Capture the cell that displays the provided text and extract its (x, y) central coordinate. 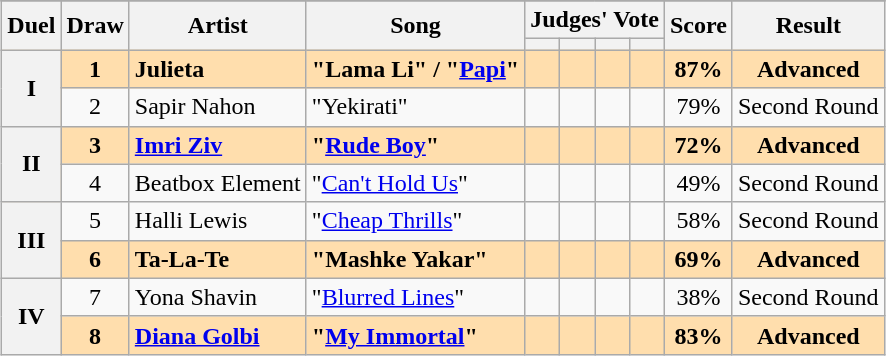
Julieta (218, 69)
4 (95, 183)
69% (698, 259)
Duel (32, 26)
Artist (218, 26)
"Blurred Lines" (415, 297)
1 (95, 69)
8 (95, 335)
II (32, 164)
I (32, 88)
7 (95, 297)
Sapir Nahon (218, 107)
2 (95, 107)
"Mashke Yakar" (415, 259)
"Yekirati" (415, 107)
Imri Ziv (218, 145)
Ta-La-Te (218, 259)
38% (698, 297)
"Lama Li" / "Papi" (415, 69)
3 (95, 145)
49% (698, 183)
Result (808, 26)
5 (95, 221)
Song (415, 26)
Judges' Vote (595, 20)
83% (698, 335)
"My Immortal" (415, 335)
"Rude Boy" (415, 145)
Yona Shavin (218, 297)
"Can't Hold Us" (415, 183)
Diana Golbi (218, 335)
58% (698, 221)
6 (95, 259)
Draw (95, 26)
Score (698, 26)
"Cheap Thrills" (415, 221)
Beatbox Element (218, 183)
87% (698, 69)
III (32, 240)
IV (32, 316)
72% (698, 145)
Halli Lewis (218, 221)
79% (698, 107)
